Detect which cell encompasses the target text, then output its [X, Y] center coordinate. 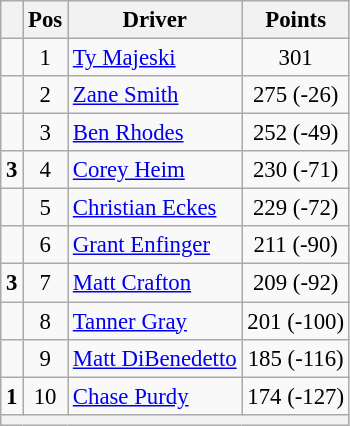
2 [46, 95]
6 [46, 245]
Corey Heim [155, 170]
8 [46, 321]
209 (-92) [296, 283]
Grant Enfinger [155, 245]
229 (-72) [296, 208]
Driver [155, 20]
275 (-26) [296, 95]
201 (-100) [296, 321]
10 [46, 396]
5 [46, 208]
Tanner Gray [155, 321]
174 (-127) [296, 396]
7 [46, 283]
301 [296, 58]
185 (-116) [296, 358]
230 (-71) [296, 170]
Chase Purdy [155, 396]
Ty Majeski [155, 58]
Matt Crafton [155, 283]
Christian Eckes [155, 208]
Ben Rhodes [155, 133]
211 (-90) [296, 245]
Pos [46, 20]
Zane Smith [155, 95]
Points [296, 20]
Matt DiBenedetto [155, 358]
252 (-49) [296, 133]
4 [46, 170]
9 [46, 358]
